Detect which cell encompasses the target text, then output its (x, y) center coordinate. 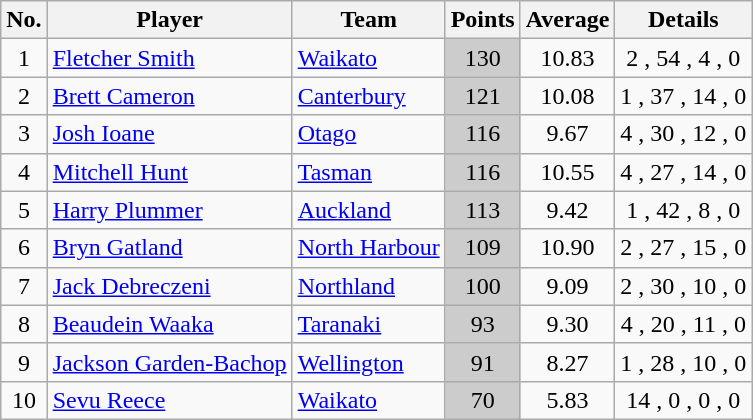
Bryn Gatland (170, 248)
Team (368, 20)
10.90 (568, 248)
4 (24, 172)
Jack Debreczeni (170, 286)
109 (482, 248)
121 (482, 96)
Jackson Garden-Bachop (170, 362)
Tasman (368, 172)
Beaudein Waaka (170, 324)
Taranaki (368, 324)
Sevu Reece (170, 400)
1 , 42 , 8 , 0 (684, 210)
Wellington (368, 362)
4 , 30 , 12 , 0 (684, 134)
Average (568, 20)
Mitchell Hunt (170, 172)
5.83 (568, 400)
2 (24, 96)
10.55 (568, 172)
4 , 20 , 11 , 0 (684, 324)
9 (24, 362)
10.08 (568, 96)
North Harbour (368, 248)
6 (24, 248)
Points (482, 20)
70 (482, 400)
9.67 (568, 134)
Harry Plummer (170, 210)
Otago (368, 134)
93 (482, 324)
Canterbury (368, 96)
7 (24, 286)
100 (482, 286)
2 , 54 , 4 , 0 (684, 58)
Fletcher Smith (170, 58)
9.30 (568, 324)
Details (684, 20)
10 (24, 400)
8.27 (568, 362)
Player (170, 20)
5 (24, 210)
10.83 (568, 58)
14 , 0 , 0 , 0 (684, 400)
2 , 30 , 10 , 0 (684, 286)
9.09 (568, 286)
8 (24, 324)
No. (24, 20)
3 (24, 134)
91 (482, 362)
Brett Cameron (170, 96)
Northland (368, 286)
1 , 28 , 10 , 0 (684, 362)
130 (482, 58)
9.42 (568, 210)
Auckland (368, 210)
4 , 27 , 14 , 0 (684, 172)
1 (24, 58)
2 , 27 , 15 , 0 (684, 248)
Josh Ioane (170, 134)
1 , 37 , 14 , 0 (684, 96)
113 (482, 210)
